Capture the cell that displays the provided text and extract its (x, y) central coordinate. 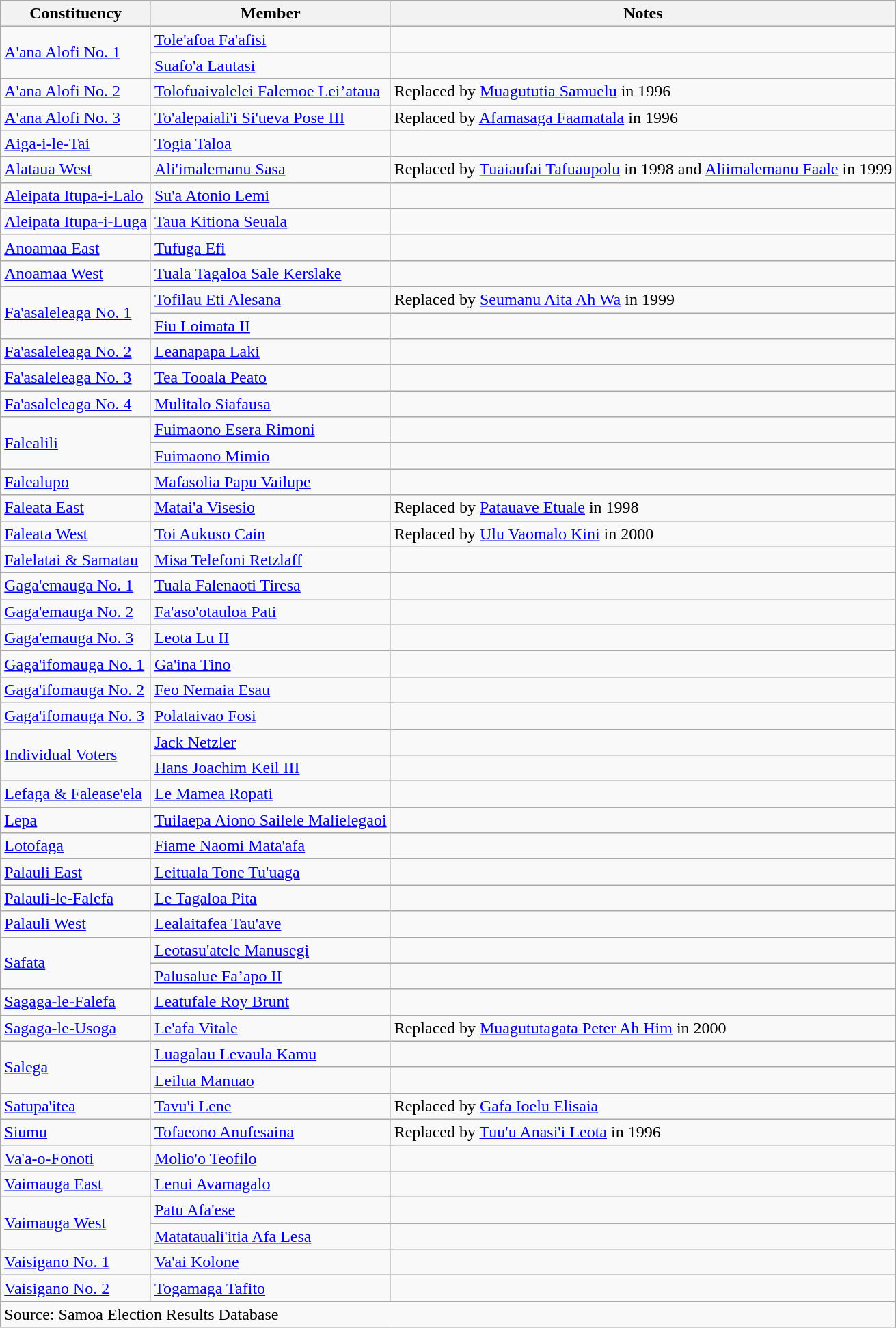
Patu Afa'ese (271, 1210)
Tuala Tagaloa Sale Kerslake (271, 273)
Jack Netzler (271, 742)
Fuimaono Esera Rimoni (271, 430)
Hans Joachim Keil III (271, 768)
Sagaga-le-Falefa (76, 1002)
Molio'o Teofilo (271, 1158)
Matai'a Visesio (271, 508)
Leanapapa Laki (271, 352)
Suafo'a Lautasi (271, 66)
Fuimaono Mimio (271, 456)
Faleata East (76, 508)
Replaced by Muagututia Samuelu in 1996 (643, 92)
Lefaga & Falease'ela (76, 794)
Lenui Avamagalo (271, 1184)
Palauli East (76, 872)
Palauli-le-Falefa (76, 898)
Replaced by Muagututagata Peter Ah Him in 2000 (643, 1028)
Tofilau Eti Alesana (271, 299)
Togia Taloa (271, 144)
Replaced by Ulu Vaomalo Kini in 2000 (643, 534)
Vaimauga East (76, 1184)
Anoamaa West (76, 273)
Mulitalo Siafausa (271, 404)
Tea Tooala Peato (271, 378)
Tuala Falenaoti Tiresa (271, 586)
Tofaeono Anufesaina (271, 1132)
Leituala Tone Tu'uaga (271, 872)
Gaga'emauga No. 2 (76, 612)
Matatauali'itia Afa Lesa (271, 1236)
Vaisigano No. 1 (76, 1262)
Luagalau Levaula Kamu (271, 1054)
Salega (76, 1067)
Feo Nemaia Esau (271, 690)
Gaga'ifomauga No. 3 (76, 716)
Falealupo (76, 482)
Fa'asaleleaga No. 4 (76, 404)
Fa'asaleleaga No. 2 (76, 352)
Constituency (76, 14)
Lealaitafea Tau'ave (271, 924)
Mafasolia Papu Vailupe (271, 482)
Aleipata Itupa-i-Luga (76, 221)
Replaced by Seumanu Aita Ah Wa in 1999 (643, 299)
Satupa'itea (76, 1106)
Vaisigano No. 2 (76, 1288)
Misa Telefoni Retzlaff (271, 560)
A'ana Alofi No. 2 (76, 92)
Aiga-i-le-Tai (76, 144)
Gaga'emauga No. 3 (76, 638)
Lepa (76, 820)
Replaced by Patauave Etuale in 1998 (643, 508)
Togamaga Tafito (271, 1288)
Sagaga-le-Usoga (76, 1028)
Palusalue Fa’apo II (271, 976)
Replaced by Tuu'u Anasi'i Leota in 1996 (643, 1132)
Siumu (76, 1132)
Faleata West (76, 534)
Replaced by Tuaiaufai Tafuaupolu in 1998 and Aliimalemanu Faale in 1999 (643, 170)
Leotasu'atele Manusegi (271, 950)
Fa'asaleleaga No. 1 (76, 312)
A'ana Alofi No. 3 (76, 118)
Vaimauga West (76, 1223)
Anoamaa East (76, 247)
Falelatai & Samatau (76, 560)
Gaga'ifomauga No. 1 (76, 664)
Member (271, 14)
Tole'afoa Fa'afisi (271, 40)
Replaced by Gafa Ioelu Elisaia (643, 1106)
Falealili (76, 443)
Polataivao Fosi (271, 716)
To'alepaiali'i Si'ueva Pose III (271, 118)
Va'ai Kolone (271, 1262)
Source: Samoa Election Results Database (448, 1314)
Aleipata Itupa-i-Lalo (76, 195)
Tavu'i Lene (271, 1106)
Leatufale Roy Brunt (271, 1002)
Le Mamea Ropati (271, 794)
A'ana Alofi No. 1 (76, 53)
Replaced by Afamasaga Faamatala in 1996 (643, 118)
Tufuga Efi (271, 247)
Toi Aukuso Cain (271, 534)
Gaga'emauga No. 1 (76, 586)
Palauli West (76, 924)
Taua Kitiona Seuala (271, 221)
Le Tagaloa Pita (271, 898)
Fa'aso'otauloa Pati (271, 612)
Su'a Atonio Lemi (271, 195)
Leilua Manuao (271, 1080)
Fiame Naomi Mata'afa (271, 846)
Leota Lu II (271, 638)
Alataua West (76, 170)
Tuilaepa Aiono Sailele Malielegaoi (271, 820)
Notes (643, 14)
Individual Voters (76, 755)
Ali'imalemanu Sasa (271, 170)
Fiu Loimata II (271, 326)
Lotofaga (76, 846)
Ga'ina Tino (271, 664)
Va'a-o-Fonoti (76, 1158)
Le'afa Vitale (271, 1028)
Fa'asaleleaga No. 3 (76, 378)
Safata (76, 963)
Gaga'ifomauga No. 2 (76, 690)
Tolofuaivalelei Falemoe Lei’ataua (271, 92)
